For the text-containing cell, return its midpoint in [X, Y] coordinate format. 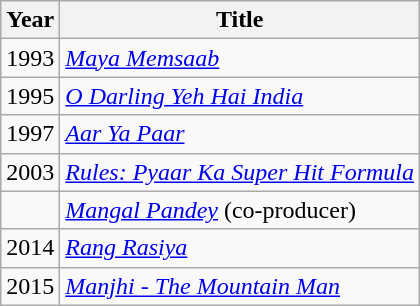
Aar Ya Paar [240, 134]
Maya Memsaab [240, 58]
1993 [30, 58]
1995 [30, 96]
O Darling Yeh Hai India [240, 96]
Rules: Pyaar Ka Super Hit Formula [240, 172]
2014 [30, 248]
2003 [30, 172]
1997 [30, 134]
Mangal Pandey (co-producer) [240, 210]
Title [240, 20]
Rang Rasiya [240, 248]
Year [30, 20]
Manjhi - The Mountain Man [240, 286]
2015 [30, 286]
